Locate the cell with the specified text and output its (X, Y) center coordinate. 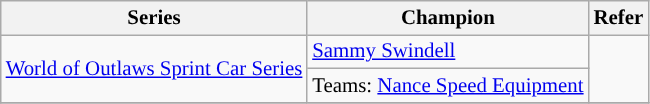
Series (154, 18)
Champion (448, 18)
Teams: Nance Speed Equipment (448, 85)
World of Outlaws Sprint Car Series (154, 68)
Refer (619, 18)
Sammy Swindell (448, 51)
